Scan for the cell matching the given text and deliver its [X, Y] coordinate at center. 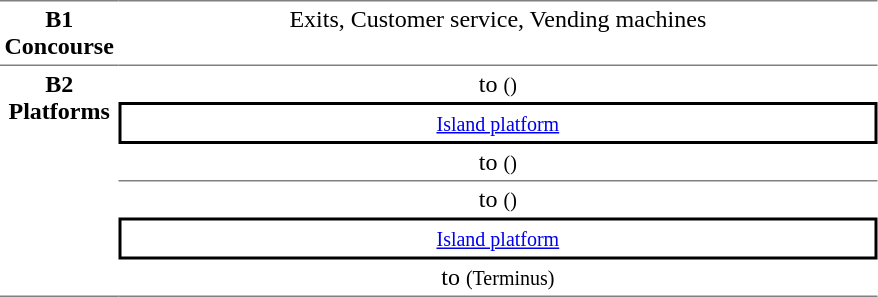
B2Platforms [59, 180]
Exits, Customer service, Vending machines [498, 32]
B1Concourse [59, 32]
